Return [x, y] of the center of cell containing provided text 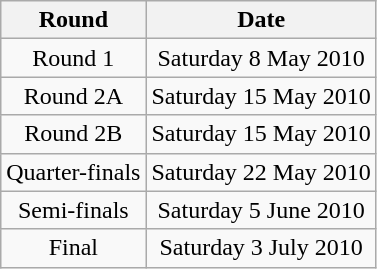
Round [74, 20]
Round 1 [74, 58]
Semi-finals [74, 210]
Quarter-finals [74, 172]
Date [261, 20]
Final [74, 248]
Round 2A [74, 96]
Round 2B [74, 134]
Saturday 3 July 2010 [261, 248]
Saturday 5 June 2010 [261, 210]
Saturday 22 May 2010 [261, 172]
Saturday 8 May 2010 [261, 58]
